Return the (x, y) coordinate for the center point of the cell that contains the specified text.  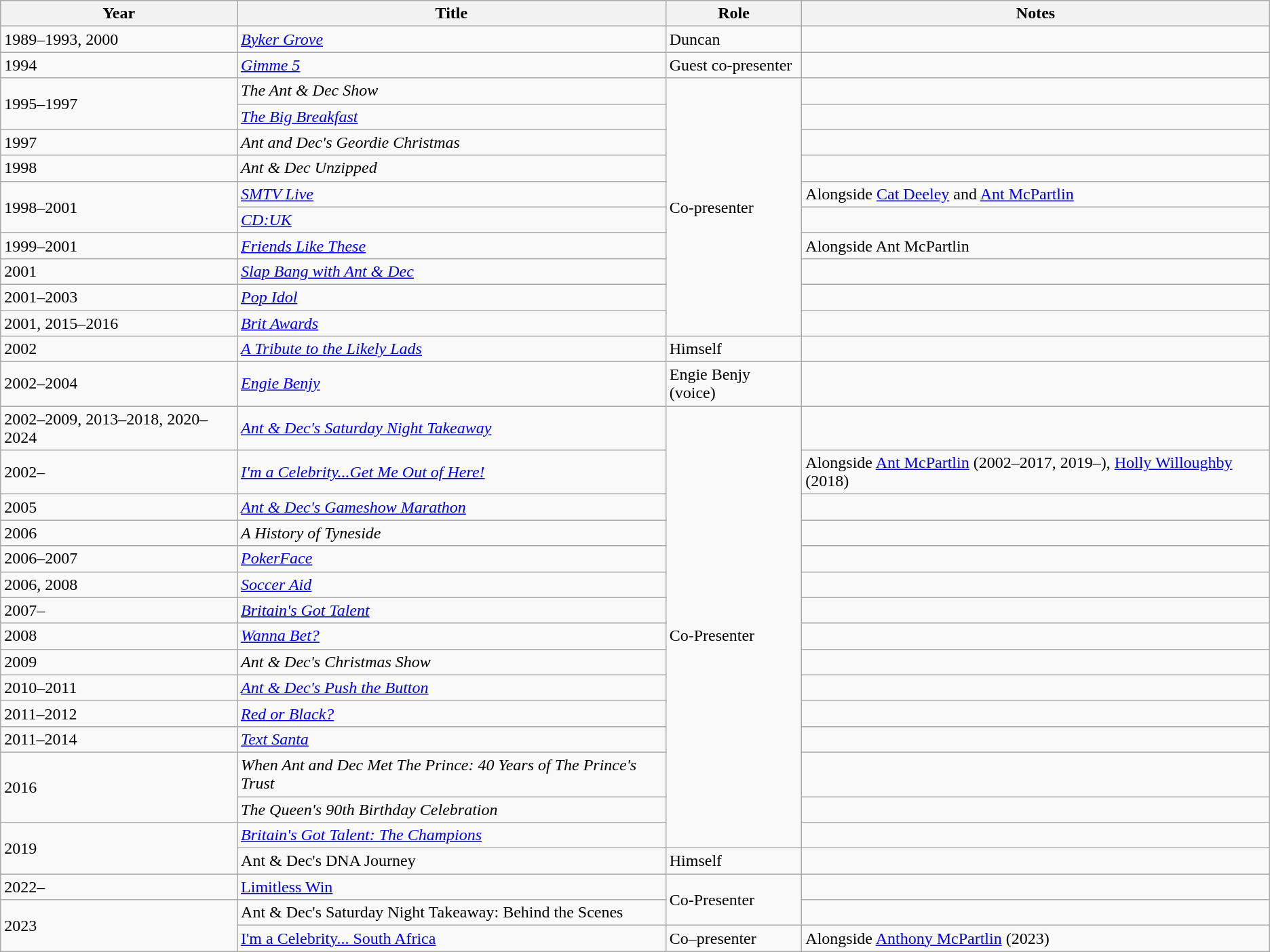
CD:UK (452, 220)
2005 (119, 507)
Engie Benjy (voice) (734, 384)
2001–2003 (119, 297)
2006, 2008 (119, 584)
2011–2014 (119, 739)
Ant & Dec's DNA Journey (452, 861)
2016 (119, 787)
Engie Benjy (452, 384)
Ant & Dec's Saturday Night Takeaway: Behind the Scenes (452, 913)
Title (452, 14)
Pop Idol (452, 297)
PokerFace (452, 559)
Alongside Ant McPartlin (2002–2017, 2019–), Holly Willoughby (2018) (1035, 472)
Slap Bang with Ant & Dec (452, 271)
2001, 2015–2016 (119, 323)
Wanna Bet? (452, 636)
2023 (119, 926)
1999–2001 (119, 245)
Notes (1035, 14)
Ant & Dec's Saturday Night Takeaway (452, 429)
A History of Tyneside (452, 533)
A Tribute to the Likely Lads (452, 349)
I'm a Celebrity...Get Me Out of Here! (452, 472)
Ant & Dec Unzipped (452, 168)
2006 (119, 533)
When Ant and Dec Met The Prince: 40 Years of The Prince's Trust (452, 774)
The Big Breakfast (452, 117)
SMTV Live (452, 194)
2011–2012 (119, 713)
2009 (119, 662)
Soccer Aid (452, 584)
I'm a Celebrity... South Africa (452, 938)
2002–2009, 2013–2018, 2020–2024 (119, 429)
2019 (119, 848)
2001 (119, 271)
Britain's Got Talent (452, 610)
Gimme 5 (452, 65)
Limitless Win (452, 887)
Alongside Cat Deeley and Ant McPartlin (1035, 194)
2008 (119, 636)
1994 (119, 65)
Ant and Dec's Geordie Christmas (452, 142)
Year (119, 14)
2002 (119, 349)
2002– (119, 472)
2002–2004 (119, 384)
Guest co-presenter (734, 65)
Friends Like These (452, 245)
Byker Grove (452, 39)
Duncan (734, 39)
The Ant & Dec Show (452, 91)
Ant & Dec's Push the Button (452, 688)
2007– (119, 610)
1997 (119, 142)
Alongside Anthony McPartlin (2023) (1035, 938)
1995–1997 (119, 104)
Alongside Ant McPartlin (1035, 245)
1989–1993, 2000 (119, 39)
2006–2007 (119, 559)
Ant & Dec's Christmas Show (452, 662)
Role (734, 14)
Co–presenter (734, 938)
2010–2011 (119, 688)
Red or Black? (452, 713)
1998 (119, 168)
2022– (119, 887)
Ant & Dec's Gameshow Marathon (452, 507)
Co-presenter (734, 207)
The Queen's 90th Birthday Celebration (452, 809)
1998–2001 (119, 207)
Text Santa (452, 739)
Brit Awards (452, 323)
Britain's Got Talent: The Champions (452, 835)
